Detect which cell encompasses the target text, then output its (X, Y) center coordinate. 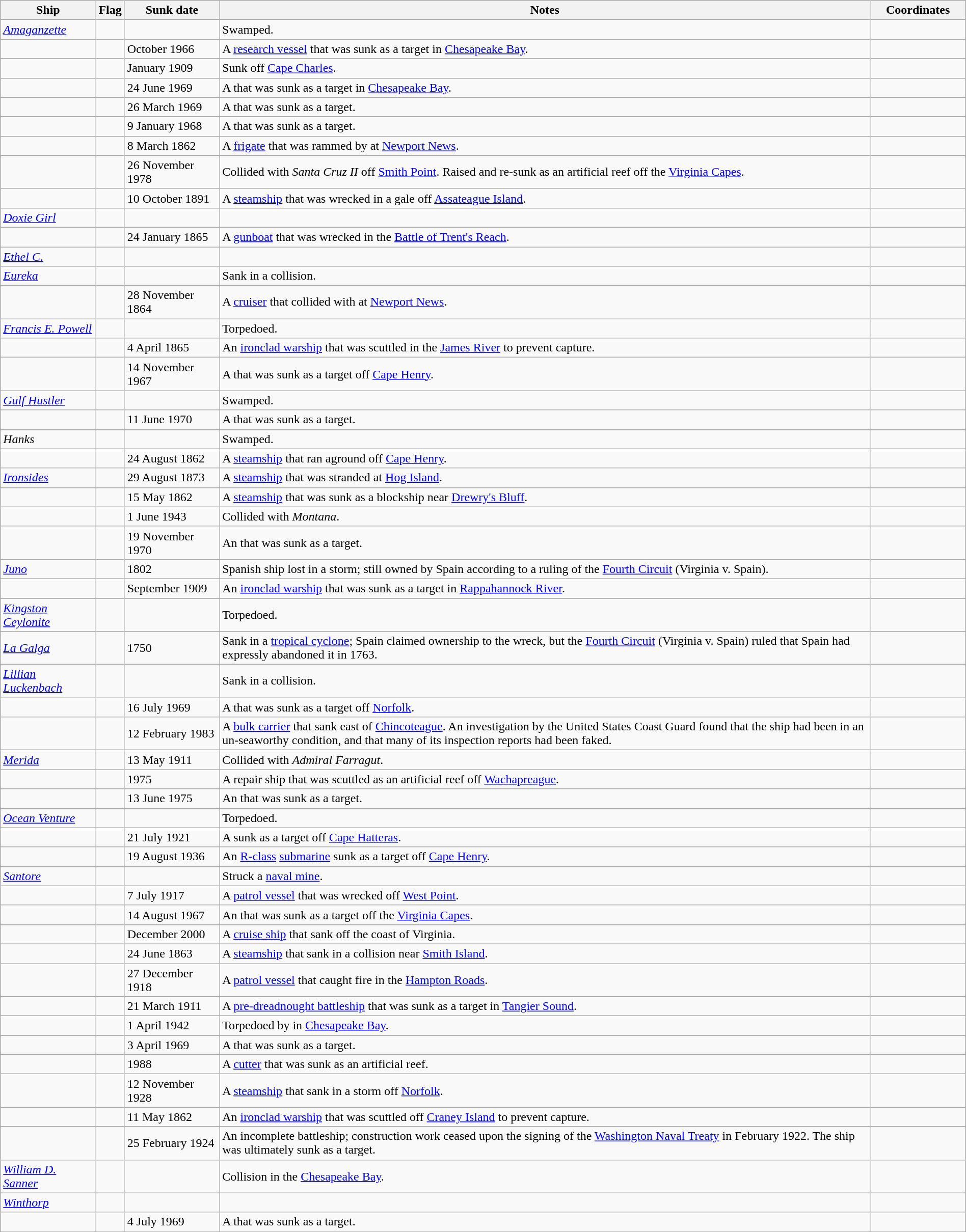
14 November 1967 (172, 374)
A steamship that ran aground off Cape Henry. (545, 458)
October 1966 (172, 49)
A cutter that was sunk as an artificial reef. (545, 1064)
10 October 1891 (172, 198)
Francis E. Powell (48, 328)
Doxie Girl (48, 217)
La Galga (48, 648)
11 May 1862 (172, 1117)
Merida (48, 760)
1 April 1942 (172, 1026)
Ocean Venture (48, 818)
William D. Sanner (48, 1176)
An that was sunk as a target off the Virginia Capes. (545, 915)
A steamship that sank in a collision near Smith Island. (545, 953)
28 November 1864 (172, 303)
1988 (172, 1064)
A cruiser that collided with at Newport News. (545, 303)
3 April 1969 (172, 1045)
15 May 1862 (172, 497)
A patrol vessel that was wrecked off West Point. (545, 895)
January 1909 (172, 68)
12 November 1928 (172, 1091)
A steamship that was stranded at Hog Island. (545, 478)
4 July 1969 (172, 1222)
24 August 1862 (172, 458)
Sunk off Cape Charles. (545, 68)
21 March 1911 (172, 1006)
25 February 1924 (172, 1143)
13 May 1911 (172, 760)
A that was sunk as a target in Chesapeake Bay. (545, 88)
11 June 1970 (172, 420)
Lillian Luckenbach (48, 681)
1750 (172, 648)
Ethel C. (48, 256)
26 March 1969 (172, 107)
Sunk date (172, 10)
Gulf Hustler (48, 400)
Coordinates (918, 10)
Hanks (48, 439)
14 August 1967 (172, 915)
Torpedoed by in Chesapeake Bay. (545, 1026)
16 July 1969 (172, 707)
A repair ship that was scuttled as an artificial reef off Wachapreague. (545, 779)
1975 (172, 779)
A that was sunk as a target off Cape Henry. (545, 374)
A that was sunk as a target off Norfolk. (545, 707)
Eureka (48, 276)
Collided with Santa Cruz II off Smith Point. Raised and re-sunk as an artificial reef off the Virginia Capes. (545, 172)
December 2000 (172, 934)
Santore (48, 876)
A sunk as a target off Cape Hatteras. (545, 837)
Collided with Montana. (545, 516)
An ironclad warship that was scuttled off Craney Island to prevent capture. (545, 1117)
A pre-dreadnought battleship that was sunk as a target in Tangier Sound. (545, 1006)
4 April 1865 (172, 348)
An R-class submarine sunk as a target off Cape Henry. (545, 857)
29 August 1873 (172, 478)
Spanish ship lost in a storm; still owned by Spain according to a ruling of the Fourth Circuit (Virginia v. Spain). (545, 569)
Ironsides (48, 478)
A research vessel that was sunk as a target in Chesapeake Bay. (545, 49)
An ironclad warship that was sunk as a target in Rappahannock River. (545, 588)
19 November 1970 (172, 543)
Winthorp (48, 1202)
Notes (545, 10)
7 July 1917 (172, 895)
27 December 1918 (172, 980)
1802 (172, 569)
24 January 1865 (172, 237)
A patrol vessel that caught fire in the Hampton Roads. (545, 980)
A gunboat that was wrecked in the Battle of Trent's Reach. (545, 237)
A cruise ship that sank off the coast of Virginia. (545, 934)
24 June 1863 (172, 953)
Ship (48, 10)
A frigate that was rammed by at Newport News. (545, 146)
Struck a naval mine. (545, 876)
Collision in the Chesapeake Bay. (545, 1176)
September 1909 (172, 588)
A steamship that was wrecked in a gale off Assateague Island. (545, 198)
8 March 1862 (172, 146)
A steamship that was sunk as a blockship near Drewry's Bluff. (545, 497)
12 February 1983 (172, 733)
9 January 1968 (172, 126)
19 August 1936 (172, 857)
Flag (110, 10)
A steamship that sank in a storm off Norfolk. (545, 1091)
Collided with Admiral Farragut. (545, 760)
21 July 1921 (172, 837)
Juno (48, 569)
Amaganzette (48, 30)
13 June 1975 (172, 799)
An ironclad warship that was scuttled in the James River to prevent capture. (545, 348)
26 November 1978 (172, 172)
24 June 1969 (172, 88)
Kingston Ceylonite (48, 614)
1 June 1943 (172, 516)
